Output the [x, y] coordinate of the center of the cell containing the given text.  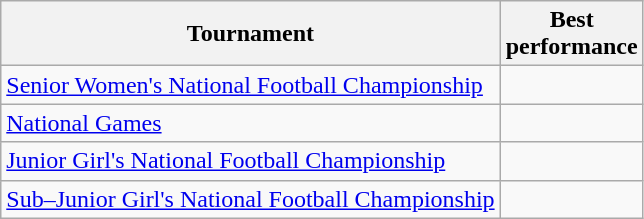
Bestperformance [572, 34]
Junior Girl's National Football Championship [250, 161]
Senior Women's National Football Championship [250, 85]
Sub–Junior Girl's National Football Championship [250, 199]
National Games [250, 123]
Tournament [250, 34]
